From the cell containing the given text, extract its center point as (X, Y) coordinate. 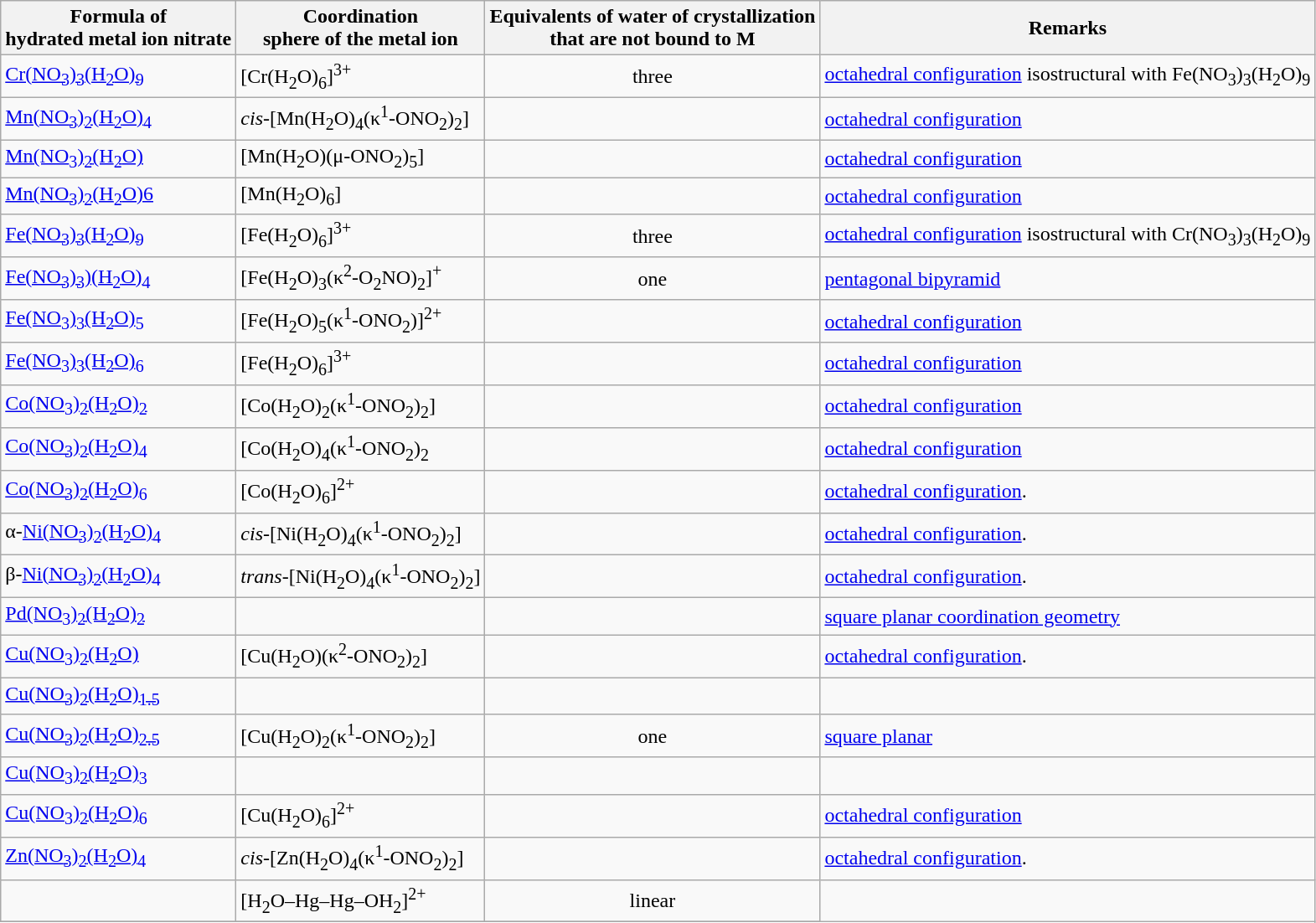
Cu(NO3)2(H2O) (119, 657)
[Fe(H2O)5(κ1-ONO2)]2+ (360, 322)
Fe(NO3)3(H2O)9 (119, 236)
[Cu(H2O)2(κ1-ONO2)2] (360, 735)
square planar coordination geometry (1067, 616)
octahedral configuration isostructural with Fe(NO3)3(H2O)9 (1067, 77)
[Cr(H2O)6]3+ (360, 77)
Coordinationsphere of the metal ion (360, 28)
cis-[Mn(H2O)4(κ1-ONO2)2] (360, 119)
pentagonal bipyramid (1067, 278)
[Co(H2O)6]2+ (360, 491)
trans-[Ni(H2O)4(κ1-ONO2)2] (360, 576)
Fe(NO3)3(H2O)6 (119, 364)
cis-[Zn(H2O)4(κ1-ONO2)2] (360, 858)
Formula of hydrated metal ion nitrate (119, 28)
[Mn(H2O)6] (360, 196)
Mn(NO3)2(H2O) (119, 158)
[Fe(H2O)3(κ2-O2NO)2]+ (360, 278)
octahedral configuration isostructural with Cr(NO3)3(H2O)9 (1067, 236)
linear (653, 901)
Pd(NO3)2(H2O)2 (119, 616)
[Co(H2O)4(κ1-ONO2)2 (360, 449)
Cr(NO3)3(H2O)9 (119, 77)
Mn(NO3)2(H2O)4 (119, 119)
Mn(NO3)2(H2O)6 (119, 196)
Cu(NO3)2(H2O)1.5 (119, 696)
Co(NO3)2(H2O)4 (119, 449)
[Mn(H2O)(μ-ONO2)5] (360, 158)
Fe(NO3)3(H2O)5 (119, 322)
α-Ni(NO3)2(H2O)4 (119, 534)
cis-[Ni(H2O)4(κ1-ONO2)2] (360, 534)
Cu(NO3)2(H2O)6 (119, 816)
β-Ni(NO3)2(H2O)4 (119, 576)
[Cu(H2O)6]2+ (360, 816)
Co(NO3)2(H2O)6 (119, 491)
[Cu(H2O)(κ2-ONO2)2] (360, 657)
Fe(NO3)3)(H2O)4 (119, 278)
Remarks (1067, 28)
[Co(H2O)2(κ1-ONO2)2] (360, 407)
square planar (1067, 735)
Equivalents of water of crystallization that are not bound to M (653, 28)
Cu(NO3)2(H2O)2.5 (119, 735)
Cu(NO3)2(H2O)3 (119, 776)
[H2O–Hg–Hg–OH2]2+ (360, 901)
Co(NO3)2(H2O)2 (119, 407)
Zn(NO3)2(H2O)4 (119, 858)
